Search for the cell housing the specified text and yield its [x, y] center coordinate. 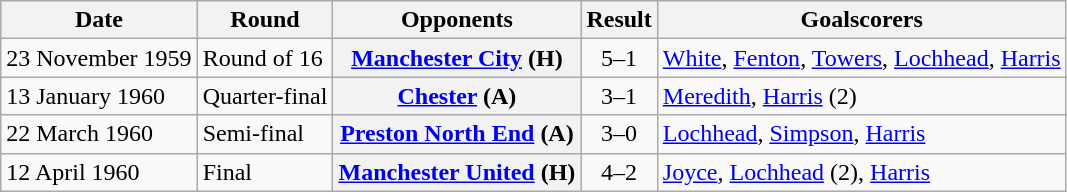
Final [265, 172]
Semi-final [265, 134]
3–1 [619, 96]
Manchester City (H) [457, 58]
Round of 16 [265, 58]
Date [99, 20]
13 January 1960 [99, 96]
Goalscorers [862, 20]
Lochhead, Simpson, Harris [862, 134]
Round [265, 20]
Result [619, 20]
3–0 [619, 134]
Opponents [457, 20]
22 March 1960 [99, 134]
Joyce, Lochhead (2), Harris [862, 172]
Manchester United (H) [457, 172]
23 November 1959 [99, 58]
4–2 [619, 172]
Quarter-final [265, 96]
Preston North End (A) [457, 134]
Meredith, Harris (2) [862, 96]
Chester (A) [457, 96]
White, Fenton, Towers, Lochhead, Harris [862, 58]
5–1 [619, 58]
12 April 1960 [99, 172]
